Detect which cell encompasses the target text, then output its [X, Y] center coordinate. 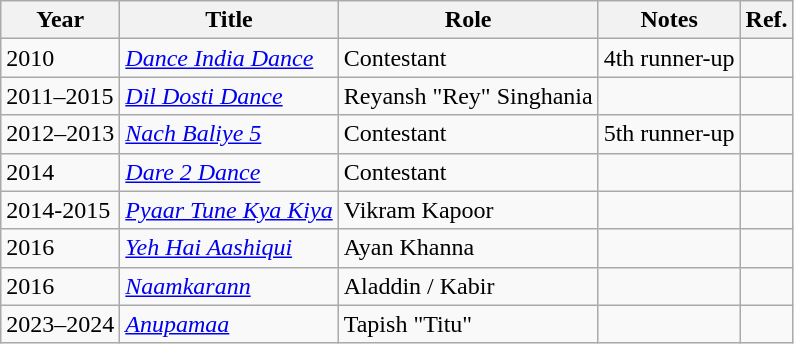
Ref. [766, 20]
Ayan Khanna [468, 248]
Tapish "Titu" [468, 324]
5th runner-up [669, 134]
4th runner-up [669, 58]
Dil Dosti Dance [229, 96]
Pyaar Tune Kya Kiya [229, 210]
2014-2015 [60, 210]
Dance India Dance [229, 58]
2011–2015 [60, 96]
Nach Baliye 5 [229, 134]
Role [468, 20]
Reyansh "Rey" Singhania [468, 96]
2014 [60, 172]
Anupamaa [229, 324]
Yeh Hai Aashiqui [229, 248]
Notes [669, 20]
Naamkarann [229, 286]
Title [229, 20]
Vikram Kapoor [468, 210]
2023–2024 [60, 324]
2010 [60, 58]
Aladdin / Kabir [468, 286]
2012–2013 [60, 134]
Year [60, 20]
Dare 2 Dance [229, 172]
